Provide the (x, y) coordinate of the cell's center where the given text is located.  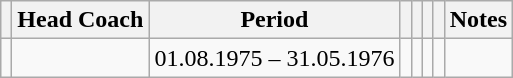
Period (274, 20)
01.08.1975 – 31.05.1976 (274, 58)
Head Coach (80, 20)
Notes (478, 20)
